Locate the cell with the specified text and output its [X, Y] center coordinate. 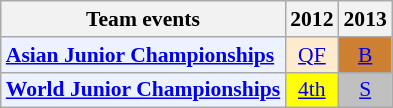
2012 [312, 19]
4th [312, 90]
2013 [366, 19]
Asian Junior Championships [143, 55]
S [366, 90]
QF [312, 55]
World Junior Championships [143, 90]
B [366, 55]
Team events [143, 19]
